Return (x, y) of the center of cell containing provided text 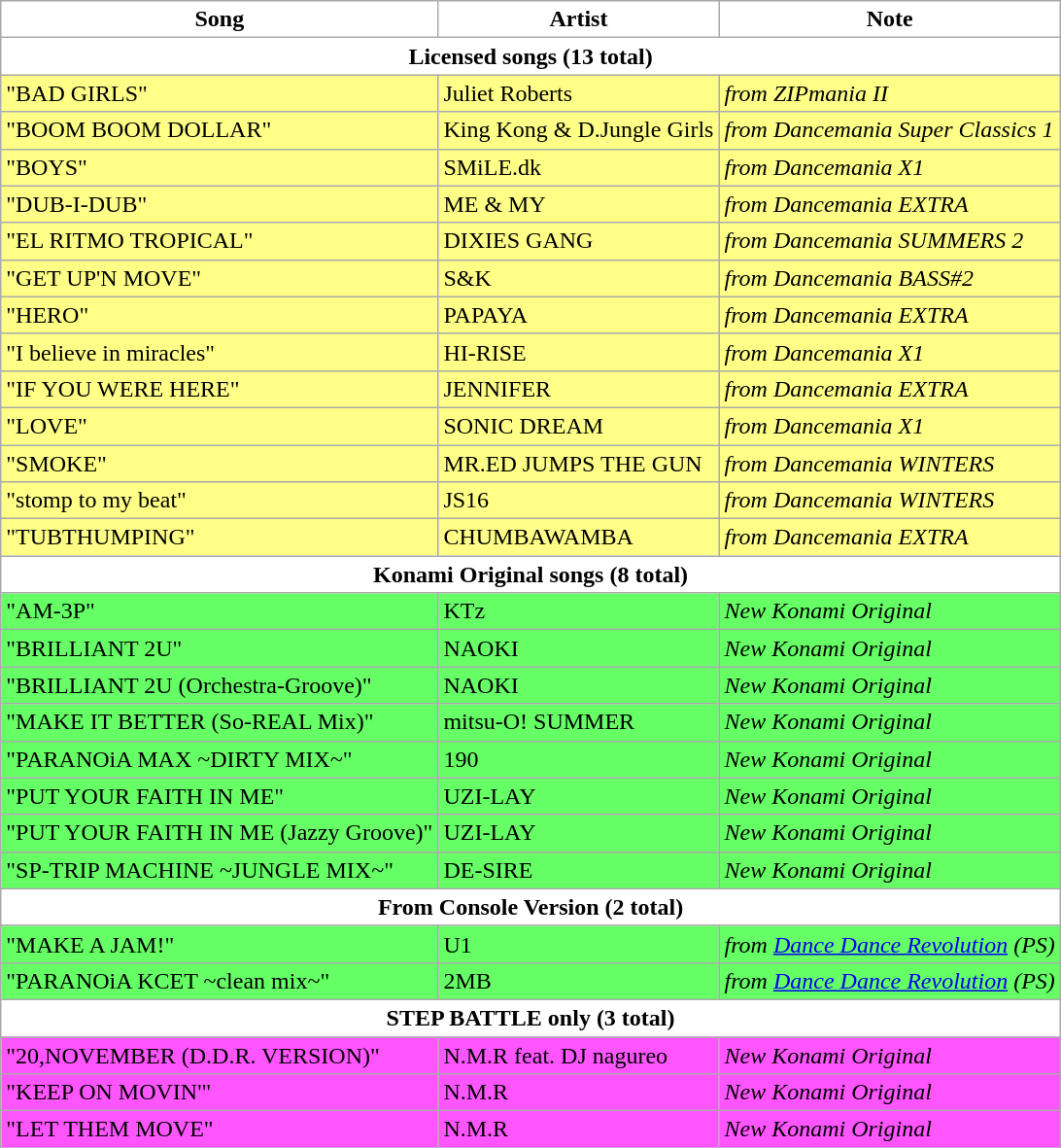
190 (579, 759)
"BOYS" (220, 167)
"DUB-I-DUB" (220, 204)
S&K (579, 278)
"AM-3P" (220, 611)
KTz (579, 611)
Konami Original songs (8 total) (530, 574)
mitsu-O! SUMMER (579, 722)
"PUT YOUR FAITH IN ME" (220, 796)
Note (890, 19)
"stomp to my beat" (220, 501)
"LET THEM MOVE" (220, 1130)
SONIC DREAM (579, 426)
King Kong & D.Jungle Girls (579, 130)
"TUBTHUMPING" (220, 538)
JS16 (579, 501)
"20,NOVEMBER (D.D.R. VERSION)" (220, 1055)
from ZIPmania II (890, 93)
from Dancemania BASS#2 (890, 278)
2MB (579, 981)
SMiLE.dk (579, 167)
"PARANOiA MAX ~DIRTY MIX~" (220, 759)
"EL RITMO TROPICAL" (220, 241)
Juliet Roberts (579, 93)
"I believe in miracles" (220, 352)
Song (220, 19)
N.M.R feat. DJ nagureo (579, 1055)
from Dancemania SUMMERS 2 (890, 241)
from Dancemania Super Classics 1 (890, 130)
From Console Version (2 total) (530, 907)
PAPAYA (579, 315)
CHUMBAWAMBA (579, 538)
U1 (579, 944)
"MAKE IT BETTER (So-REAL Mix)" (220, 722)
DIXIES GANG (579, 241)
Licensed songs (13 total) (530, 56)
HI-RISE (579, 352)
"IF YOU WERE HERE" (220, 389)
"BAD GIRLS" (220, 93)
"BRILLIANT 2U" (220, 648)
"BRILLIANT 2U (Orchestra-Groove)" (220, 685)
"PUT YOUR FAITH IN ME (Jazzy Groove)" (220, 833)
Artist (579, 19)
"KEEP ON MOVIN'" (220, 1093)
"PARANOiA KCET ~clean mix~" (220, 981)
"LOVE" (220, 426)
"MAKE A JAM!" (220, 944)
"HERO" (220, 315)
"SP-TRIP MACHINE ~JUNGLE MIX~" (220, 870)
ME & MY (579, 204)
DE-SIRE (579, 870)
"BOOM BOOM DOLLAR" (220, 130)
"SMOKE" (220, 464)
JENNIFER (579, 389)
MR.ED JUMPS THE GUN (579, 464)
"GET UP'N MOVE" (220, 278)
STEP BATTLE only (3 total) (530, 1018)
